Locate the cell with the specified text and output its (X, Y) center coordinate. 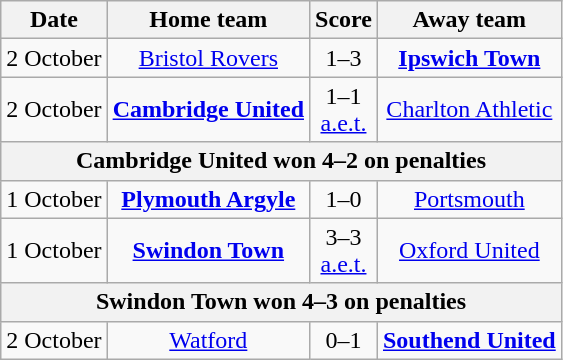
Cambridge United (208, 110)
Swindon Town won 4–3 on penalties (282, 302)
Date (54, 20)
Watford (208, 340)
Southend United (469, 340)
1–0 (344, 199)
Plymouth Argyle (208, 199)
Portsmouth (469, 199)
Cambridge United won 4–2 on penalties (282, 161)
Score (344, 20)
Away team (469, 20)
0–1 (344, 340)
1–3 (344, 58)
Home team (208, 20)
Oxford United (469, 250)
Bristol Rovers (208, 58)
Ipswich Town (469, 58)
1–1 a.e.t. (344, 110)
Swindon Town (208, 250)
Charlton Athletic (469, 110)
3–3 a.e.t. (344, 250)
